Capture the cell that displays the provided text and extract its (x, y) central coordinate. 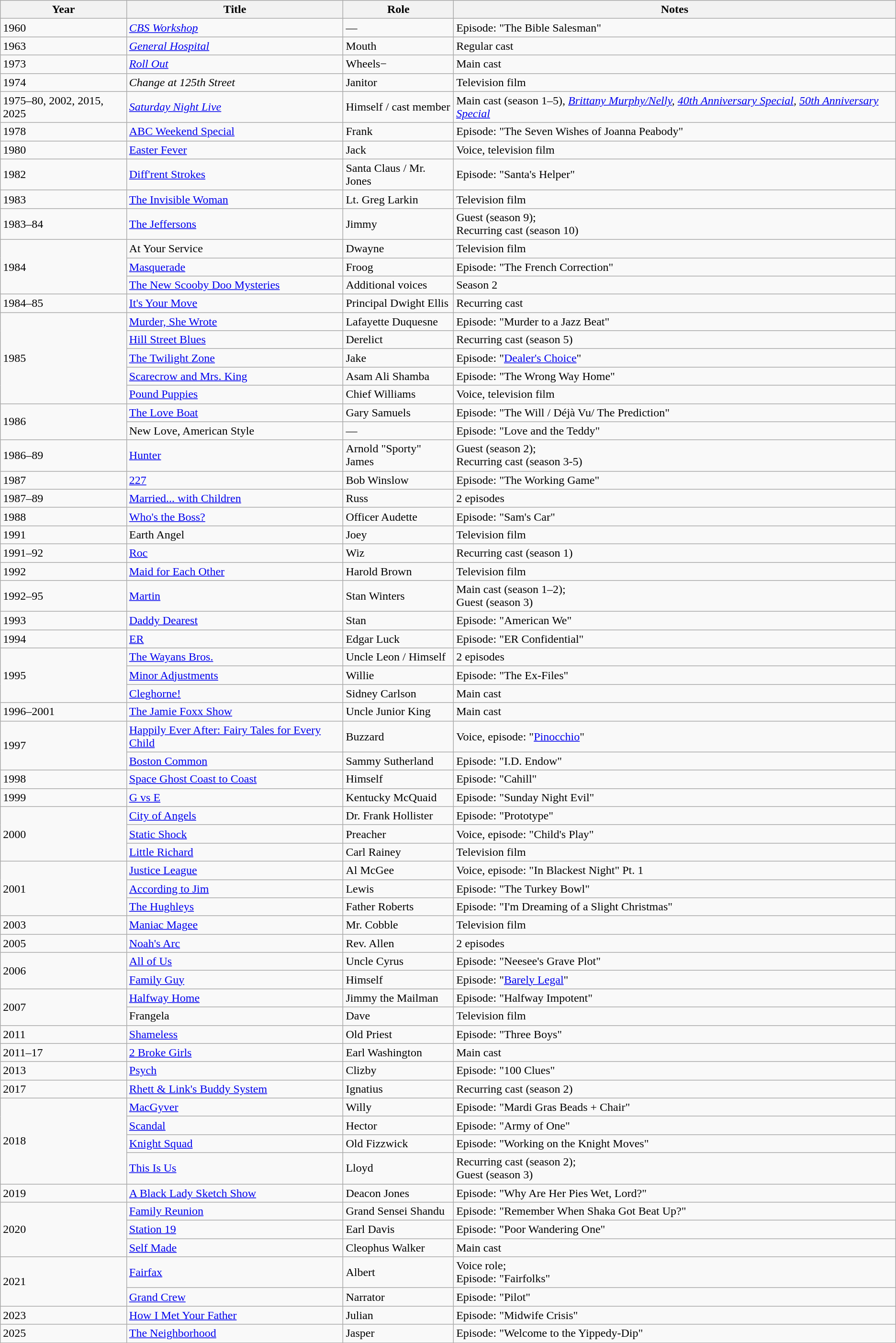
Kentucky McQuaid (398, 797)
Episode: "American We" (675, 621)
Earth Angel (235, 535)
1994 (64, 639)
1998 (64, 779)
Episode: "Welcome to the Yippedy-Dip" (675, 1333)
Stan (398, 621)
Self Made (235, 1248)
Married... with Children (235, 498)
Sidney Carlson (398, 694)
New Love, American Style (235, 431)
Scandal (235, 1125)
A Black Lady Sketch Show (235, 1193)
2 Broke Girls (235, 1052)
Carl Rainey (398, 852)
Maniac Magee (235, 925)
1960 (64, 28)
Happily Ever After: Fairy Tales for Every Child (235, 736)
2018 (64, 1141)
According to Jim (235, 889)
Episode: "Love and the Teddy" (675, 431)
2013 (64, 1071)
2025 (64, 1333)
Masquerade (235, 267)
Uncle Leon / Himself (398, 657)
Arnold "Sporty" James (398, 456)
1980 (64, 150)
Episode: "ER Confidential" (675, 639)
Family Guy (235, 980)
General Hospital (235, 46)
Roc (235, 553)
Narrator (398, 1297)
Space Ghost Coast to Coast (235, 779)
Diff'rent Strokes (235, 174)
Episode: "The Will / Déjà Vu/ The Prediction" (675, 413)
1973 (64, 64)
Knight Squad (235, 1143)
2020 (64, 1230)
1991 (64, 535)
Uncle Cyrus (398, 962)
Episode: "Remember When Shaka Got Beat Up?" (675, 1211)
Year (64, 10)
Pound Puppies (235, 394)
Old Priest (398, 1034)
1986 (64, 422)
Rhett & Link's Buddy System (235, 1089)
1986–89 (64, 456)
Episode: "Murder to a Jazz Beat" (675, 322)
1983 (64, 199)
Santa Claus / Mr. Jones (398, 174)
ER (235, 639)
2017 (64, 1089)
Episode: "Poor Wandering One" (675, 1230)
2011 (64, 1034)
2019 (64, 1193)
Rev. Allen (398, 943)
Justice League (235, 870)
Static Shock (235, 834)
ABC Weekend Special (235, 132)
Saturday Night Live (235, 107)
Episode: "Santa's Helper" (675, 174)
Willy (398, 1107)
The Jeffersons (235, 224)
Episode: "The Ex-Files" (675, 675)
Father Roberts (398, 907)
Sammy Sutherland (398, 761)
Martin (235, 596)
Joey (398, 535)
Recurring cast (season 2) (675, 1089)
Daddy Dearest (235, 621)
1983–84 (64, 224)
Who's the Boss? (235, 516)
Roll Out (235, 64)
Chief Williams (398, 394)
Froog (398, 267)
Episode: "Halfway Impotent" (675, 998)
Psych (235, 1071)
Hunter (235, 456)
Lewis (398, 889)
Frank (398, 132)
Episode: "Neesee's Grave Plot" (675, 962)
City of Angels (235, 816)
Minor Adjustments (235, 675)
The Invisible Woman (235, 199)
Episode: "The Bible Salesman" (675, 28)
Episode: "Three Boys" (675, 1034)
Old Fizzwick (398, 1143)
The Neighborhood (235, 1333)
Deacon Jones (398, 1193)
1987 (64, 480)
Maid for Each Other (235, 571)
2000 (64, 834)
1974 (64, 82)
Episode: "The Seven Wishes of Joanna Peabody" (675, 132)
Earl Davis (398, 1230)
Guest (season 2);Recurring cast (season 3-5) (675, 456)
1984–85 (64, 303)
Stan Winters (398, 596)
Harold Brown (398, 571)
Change at 125th Street (235, 82)
Recurring cast (season 5) (675, 340)
Derelict (398, 340)
Episode: "Cahill" (675, 779)
Scarecrow and Mrs. King (235, 376)
Uncle Junior King (398, 712)
Family Reunion (235, 1211)
1991–92 (64, 553)
Voice, episode: "Child's Play" (675, 834)
The Wayans Bros. (235, 657)
Easter Fever (235, 150)
1963 (64, 46)
The Twilight Zone (235, 358)
Julian (398, 1315)
1985 (64, 358)
227 (235, 480)
Jack (398, 150)
How I Met Your Father (235, 1315)
The New Scooby Doo Mysteries (235, 285)
2001 (64, 888)
Officer Audette (398, 516)
Dave (398, 1016)
Station 19 (235, 1230)
Jake (398, 358)
Episode: "Army of One" (675, 1125)
Mouth (398, 46)
All of Us (235, 962)
Episode: "Prototype" (675, 816)
Jimmy the Mailman (398, 998)
Ignatius (398, 1089)
Clizby (398, 1071)
Recurring cast (675, 303)
Gary Samuels (398, 413)
1992 (64, 571)
Cleghorne! (235, 694)
1993 (64, 621)
Dr. Frank Hollister (398, 816)
2003 (64, 925)
Wiz (398, 553)
Al McGee (398, 870)
Episode: "Mardi Gras Beads + Chair" (675, 1107)
Russ (398, 498)
Willie (398, 675)
Role (398, 10)
Buzzard (398, 736)
1987–89 (64, 498)
Title (235, 10)
Episode: "The Turkey Bowl" (675, 889)
Voice role;Episode: "Fairfolks" (675, 1272)
1997 (64, 746)
Episode: "100 Clues" (675, 1071)
Asam Ali Shamba (398, 376)
1975–80, 2002, 2015, 2025 (64, 107)
Wheels− (398, 64)
1995 (64, 675)
Bob Winslow (398, 480)
Episode: "Barely Legal" (675, 980)
Episode: "Sunday Night Evil" (675, 797)
Episode: "Pilot" (675, 1297)
MacGyver (235, 1107)
Frangela (235, 1016)
Grand Sensei Shandu (398, 1211)
1988 (64, 516)
Jasper (398, 1333)
2021 (64, 1282)
Episode: "Midwife Crisis" (675, 1315)
Season 2 (675, 285)
Additional voices (398, 285)
Cleophus Walker (398, 1248)
1982 (64, 174)
Episode: "Why Are Her Pies Wet, Lord?" (675, 1193)
Jimmy (398, 224)
Dwayne (398, 248)
At Your Service (235, 248)
Janitor (398, 82)
Voice, episode: "Pinocchio" (675, 736)
Noah's Arc (235, 943)
Preacher (398, 834)
Albert (398, 1272)
Episode: "Working on the Knight Moves" (675, 1143)
The Jamie Foxx Show (235, 712)
G vs E (235, 797)
2006 (64, 971)
Lt. Greg Larkin (398, 199)
Himself / cast member (398, 107)
Regular cast (675, 46)
This Is Us (235, 1168)
Grand Crew (235, 1297)
Notes (675, 10)
Episode: "I.D. Endow" (675, 761)
Episode: "The French Correction" (675, 267)
1978 (64, 132)
Hill Street Blues (235, 340)
Fairfax (235, 1272)
2005 (64, 943)
Shameless (235, 1034)
CBS Workshop (235, 28)
Episode: "Sam's Car" (675, 516)
Recurring cast (season 1) (675, 553)
2007 (64, 1007)
Guest (season 9);Recurring cast (season 10) (675, 224)
Mr. Cobble (398, 925)
Lafayette Duquesne (398, 322)
Main cast (season 1–5), Brittany Murphy/Nelly, 40th Anniversary Special, 50th Anniversary Special (675, 107)
Boston Common (235, 761)
1999 (64, 797)
Edgar Luck (398, 639)
Halfway Home (235, 998)
2011–17 (64, 1052)
The Love Boat (235, 413)
Little Richard (235, 852)
Episode: "The Working Game" (675, 480)
Main cast (season 1–2); Guest (season 3) (675, 596)
Lloyd (398, 1168)
Episode: "Dealer's Choice" (675, 358)
1984 (64, 267)
1996–2001 (64, 712)
It's Your Move (235, 303)
1992–95 (64, 596)
Hector (398, 1125)
Episode: "I'm Dreaming of a Slight Christmas" (675, 907)
Recurring cast (season 2);Guest (season 3) (675, 1168)
Principal Dwight Ellis (398, 303)
Murder, She Wrote (235, 322)
Episode: "The Wrong Way Home" (675, 376)
2023 (64, 1315)
Voice, episode: "In Blackest Night" Pt. 1 (675, 870)
Earl Washington (398, 1052)
The Hughleys (235, 907)
